Find where the given text appears and provide that cell's center as (X, Y) coordinate. 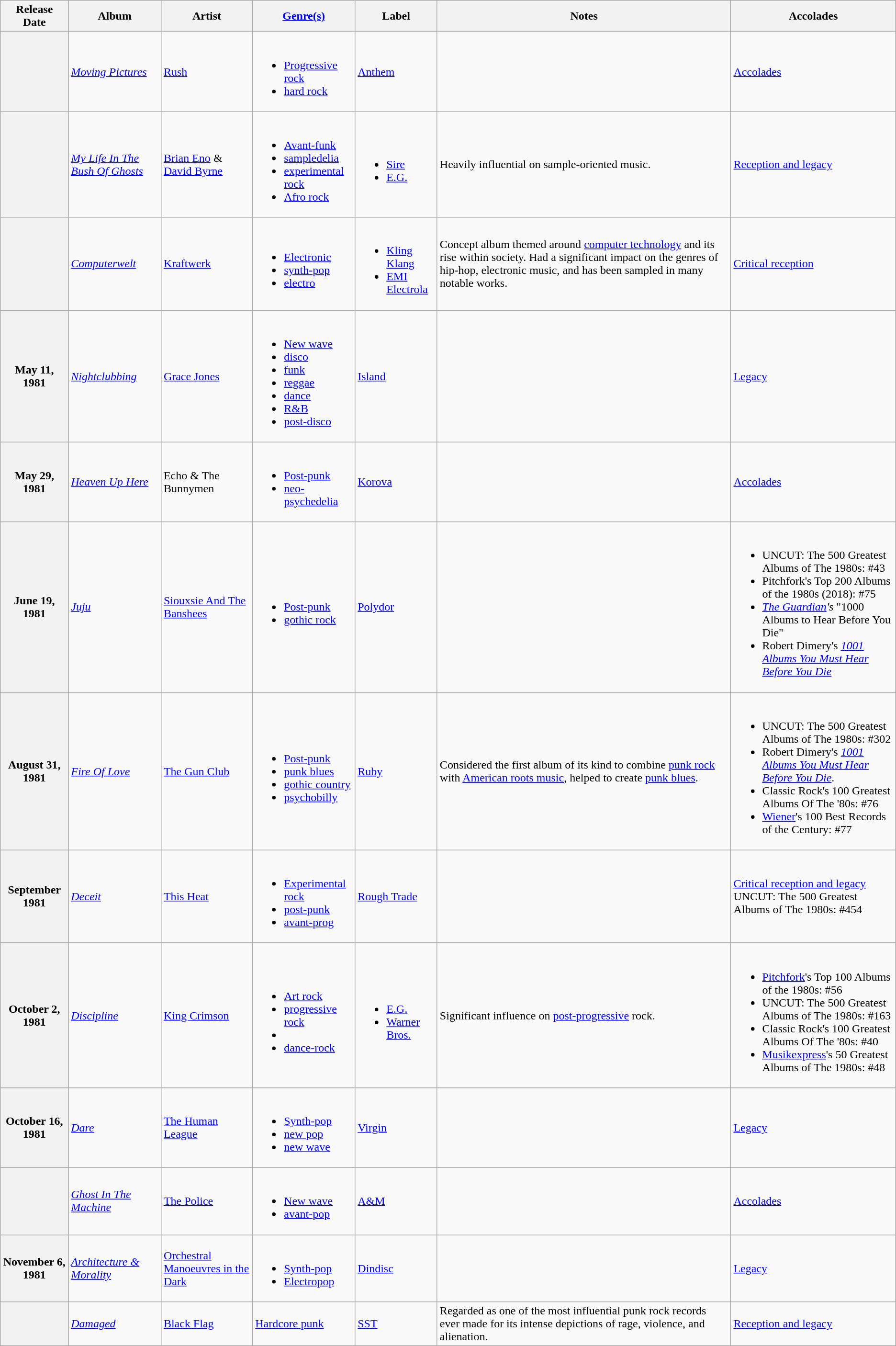
Grace Jones (207, 376)
Fire Of Love (115, 771)
Considered the first album of its kind to combine punk rock with American roots music, helped to create punk blues. (584, 771)
Release Date (34, 16)
Nightclubbing (115, 376)
Critical reception (813, 264)
Electronicsynth-popelectro (304, 264)
Deceit (115, 896)
E.G.Warner Bros. (396, 1015)
Post-punkpunk bluesgothic countrypsychobilly (304, 771)
Synth-popElectropop (304, 1268)
Damaged (115, 1324)
Architecture & Morality (115, 1268)
June 19, 1981 (34, 607)
Notes (584, 16)
Dindisc (396, 1268)
Kraftwerk (207, 264)
Label (396, 16)
Ghost In The Machine (115, 1201)
Island (396, 376)
Art rockprogressive rockdance-rock (304, 1015)
May 29, 1981 (34, 482)
SST (396, 1324)
My Life In The Bush Of Ghosts (115, 165)
A&M (396, 1201)
October 16, 1981 (34, 1127)
Dare (115, 1127)
The Human League (207, 1127)
Genre(s) (304, 16)
September 1981 (34, 896)
Rough Trade (396, 896)
Computerwelt (115, 264)
The Gun Club (207, 771)
Avant-funksampledeliaexperimental rockAfro rock (304, 165)
Heavily influential on sample-oriented music. (584, 165)
Black Flag (207, 1324)
Progressive rockhard rock (304, 72)
New wavediscofunkreggaedanceR&Bpost-disco (304, 376)
Post-punkgothic rock (304, 607)
Juju (115, 607)
May 11, 1981 (34, 376)
Post-punkneo-psychedelia (304, 482)
Siouxsie And The Banshees (207, 607)
Moving Pictures (115, 72)
Album (115, 16)
Brian Eno & David Byrne (207, 165)
SireE.G. (396, 165)
Hardcore punk (304, 1324)
August 31, 1981 (34, 771)
Experimental rockpost-punkavant-prog (304, 896)
Polydor (396, 607)
The Police (207, 1201)
Rush (207, 72)
Critical reception and legacyUNCUT: The 500 Greatest Albums of The 1980s: #454 (813, 896)
Orchestral Manoeuvres in the Dark (207, 1268)
Anthem (396, 72)
This Heat (207, 896)
Korova (396, 482)
Regarded as one of the most influential punk rock records ever made for its intense depictions of rage, violence, and alienation. (584, 1324)
King Crimson (207, 1015)
Virgin (396, 1127)
Heaven Up Here (115, 482)
Artist (207, 16)
November 6, 1981 (34, 1268)
Synth-popnew popnew wave (304, 1127)
October 2, 1981 (34, 1015)
Kling KlangEMI Electrola (396, 264)
Ruby (396, 771)
Significant influence on post-progressive rock. (584, 1015)
Echo & The Bunnymen (207, 482)
New waveavant-pop (304, 1201)
Discipline (115, 1015)
